Scan for the cell matching the given text and deliver its [x, y] coordinate at center. 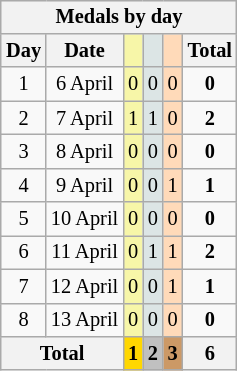
8 April [84, 152]
8 [24, 320]
4 [24, 185]
7 April [84, 118]
13 April [84, 320]
Day [24, 51]
Medals by day [119, 17]
Date [84, 51]
6 April [84, 84]
7 [24, 286]
9 April [84, 185]
10 April [84, 219]
11 April [84, 253]
12 April [84, 286]
5 [24, 219]
